Provide the (X, Y) coordinate of the cell's center where the given text is located.  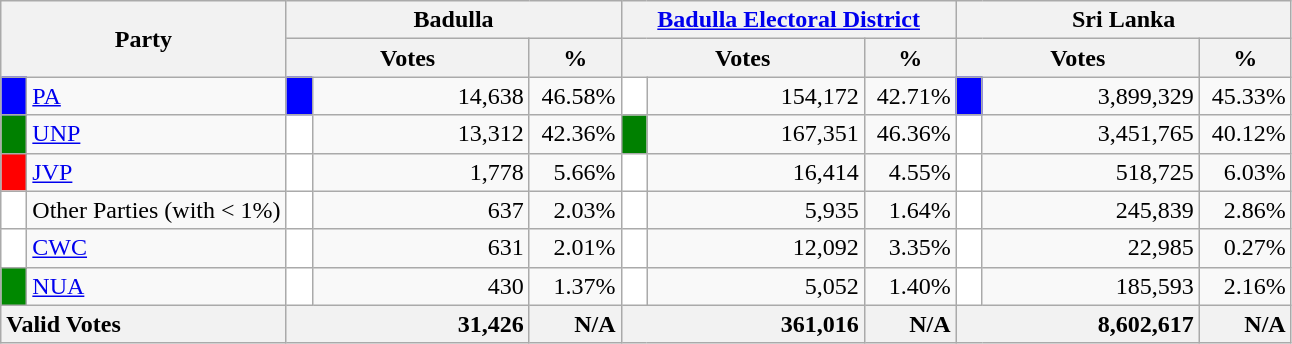
42.36% (575, 134)
3,899,329 (1090, 96)
1.37% (575, 286)
1,778 (420, 172)
518,725 (1090, 172)
16,414 (756, 172)
3.35% (910, 248)
2.03% (575, 210)
Valid Votes (144, 324)
2.01% (575, 248)
2.86% (1245, 210)
Party (144, 39)
1.64% (910, 210)
5.66% (575, 172)
13,312 (420, 134)
6.03% (1245, 172)
1.40% (910, 286)
167,351 (756, 134)
14,638 (420, 96)
CWC (156, 248)
Other Parties (with < 1%) (156, 210)
Badulla (454, 20)
245,839 (1090, 210)
Badulla Electoral District (788, 20)
22,985 (1090, 248)
45.33% (1245, 96)
31,426 (408, 324)
Sri Lanka (1124, 20)
NUA (156, 286)
5,935 (756, 210)
12,092 (756, 248)
46.36% (910, 134)
42.71% (910, 96)
4.55% (910, 172)
5,052 (756, 286)
637 (420, 210)
185,593 (1090, 286)
46.58% (575, 96)
361,016 (742, 324)
0.27% (1245, 248)
8,602,617 (1078, 324)
430 (420, 286)
JVP (156, 172)
154,172 (756, 96)
631 (420, 248)
UNP (156, 134)
40.12% (1245, 134)
3,451,765 (1090, 134)
2.16% (1245, 286)
PA (156, 96)
